Return the [X, Y] coordinate for the center point of the cell that contains the specified text.  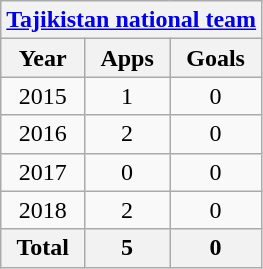
5 [128, 248]
2017 [43, 172]
Year [43, 58]
2016 [43, 134]
1 [128, 96]
Goals [216, 58]
Total [43, 248]
Apps [128, 58]
2015 [43, 96]
2018 [43, 210]
Tajikistan national team [132, 20]
